Return (x, y) of the center of cell containing provided text 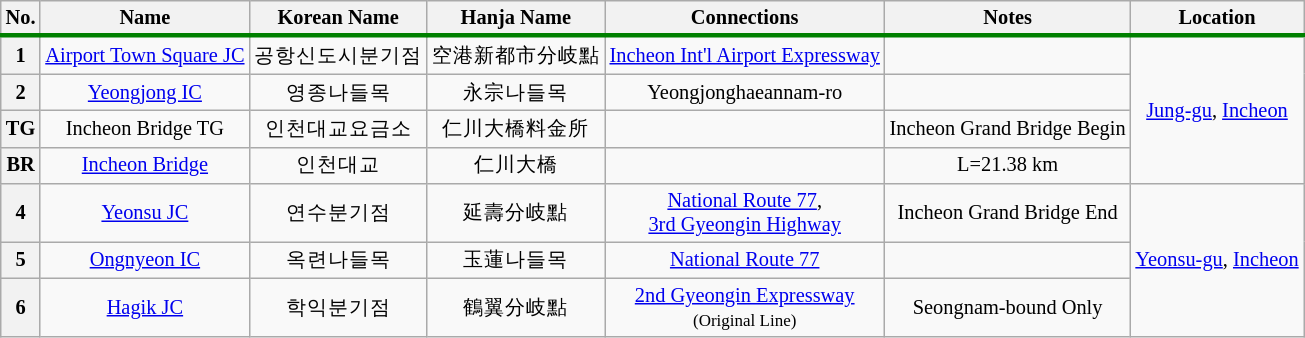
玉蓮나들목 (516, 260)
Yeonsu-gu, Incheon (1218, 260)
No. (21, 18)
永宗나들목 (516, 92)
延壽分岐點 (516, 213)
仁川大橋 (516, 166)
인천대교 (338, 166)
Incheon Grand Bridge Begin (1008, 128)
6 (21, 307)
영종나들목 (338, 92)
Incheon Grand Bridge End (1008, 213)
학익분기점 (338, 307)
인천대교요금소 (338, 128)
Location (1218, 18)
공항신도시분기점 (338, 55)
BR (21, 166)
Incheon Bridge TG (144, 128)
National Route 77 (745, 260)
TG (21, 128)
Korean Name (338, 18)
Seongnam-bound Only (1008, 307)
仁川大橋料金所 (516, 128)
Yeongjong IC (144, 92)
Yeonsu JC (144, 213)
National Route 77, 3rd Gyeongin Highway (745, 213)
2nd Gyeongin Expressway(Original Line) (745, 307)
2 (21, 92)
Yeongjonghaeannam-ro (745, 92)
Incheon Bridge (144, 166)
1 (21, 55)
4 (21, 213)
Connections (745, 18)
Airport Town Square JC (144, 55)
空港新都市分岐點 (516, 55)
Ongnyeon IC (144, 260)
鶴翼分岐點 (516, 307)
Incheon Int'l Airport Expressway (745, 55)
5 (21, 260)
Notes (1008, 18)
Hanja Name (516, 18)
L=21.38 km (1008, 166)
Hagik JC (144, 307)
Jung-gu, Incheon (1218, 110)
옥련나들목 (338, 260)
Name (144, 18)
연수분기점 (338, 213)
